Extract the [x, y] coordinate from the center of the cell holding the provided text.  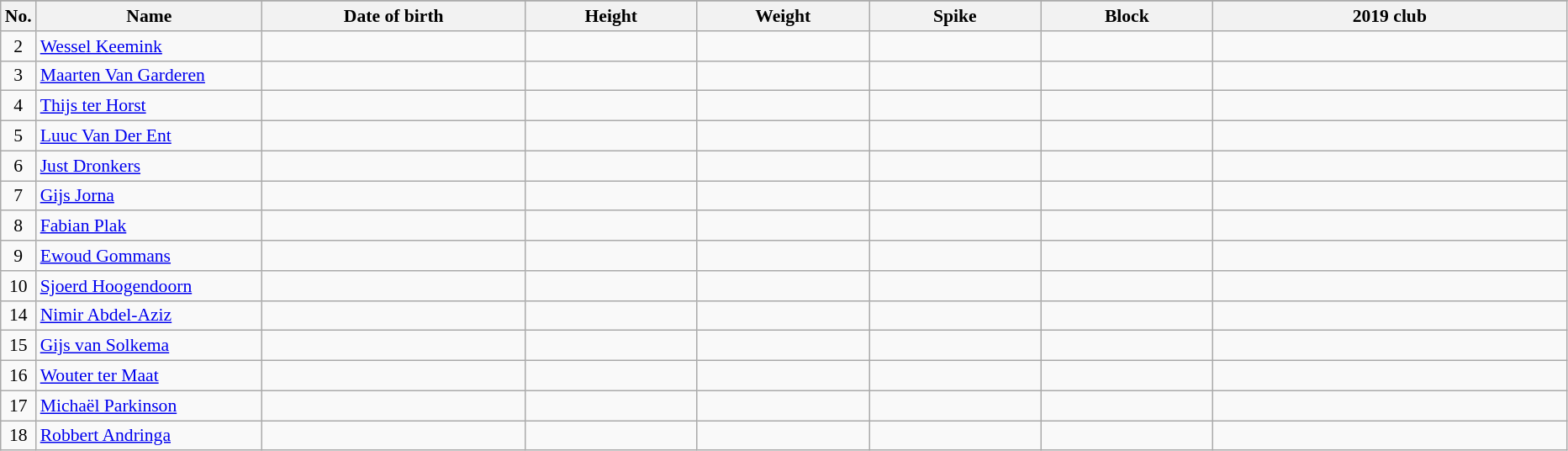
2019 club [1391, 16]
Spike [955, 16]
6 [18, 166]
8 [18, 226]
Ewoud Gommans [150, 256]
16 [18, 376]
No. [18, 16]
9 [18, 256]
Thijs ter Horst [150, 106]
Weight [784, 16]
14 [18, 316]
2 [18, 46]
Fabian Plak [150, 226]
Maarten Van Garderen [150, 76]
5 [18, 136]
Sjoerd Hoogendoorn [150, 286]
4 [18, 106]
Date of birth [393, 16]
15 [18, 346]
Name [150, 16]
Robbert Andringa [150, 436]
Luuc Van Der Ent [150, 136]
7 [18, 196]
Nimir Abdel-Aziz [150, 316]
Just Dronkers [150, 166]
Wessel Keemink [150, 46]
10 [18, 286]
Wouter ter Maat [150, 376]
Gijs Jorna [150, 196]
3 [18, 76]
Height [610, 16]
18 [18, 436]
Block [1127, 16]
Gijs van Solkema [150, 346]
Michaël Parkinson [150, 406]
17 [18, 406]
